Determine the [X, Y] coordinate at the center of the cell enclosing the given text.  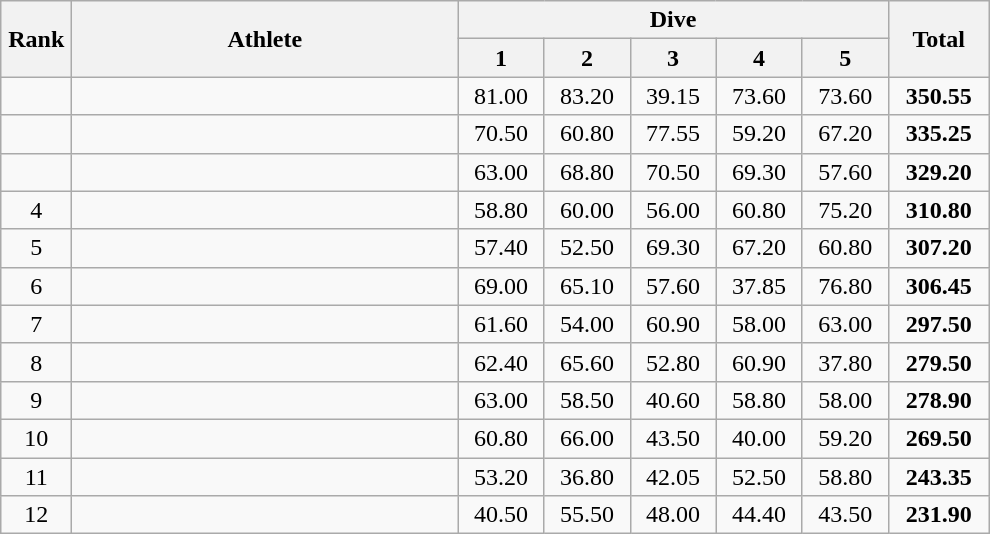
53.20 [501, 477]
9 [36, 400]
65.60 [587, 362]
42.05 [673, 477]
2 [587, 58]
61.60 [501, 324]
243.35 [938, 477]
40.50 [501, 515]
269.50 [938, 438]
335.25 [938, 134]
57.40 [501, 248]
62.40 [501, 362]
Total [938, 39]
11 [36, 477]
58.50 [587, 400]
68.80 [587, 172]
306.45 [938, 286]
Rank [36, 39]
55.50 [587, 515]
69.00 [501, 286]
54.00 [587, 324]
75.20 [845, 210]
65.10 [587, 286]
10 [36, 438]
36.80 [587, 477]
77.55 [673, 134]
37.85 [759, 286]
44.40 [759, 515]
56.00 [673, 210]
310.80 [938, 210]
37.80 [845, 362]
329.20 [938, 172]
81.00 [501, 96]
39.15 [673, 96]
Dive [673, 20]
1 [501, 58]
307.20 [938, 248]
7 [36, 324]
231.90 [938, 515]
40.00 [759, 438]
76.80 [845, 286]
66.00 [587, 438]
Athlete [265, 39]
12 [36, 515]
279.50 [938, 362]
6 [36, 286]
350.55 [938, 96]
297.50 [938, 324]
48.00 [673, 515]
3 [673, 58]
40.60 [673, 400]
52.80 [673, 362]
8 [36, 362]
83.20 [587, 96]
278.90 [938, 400]
60.00 [587, 210]
